Find where the given text appears and provide that cell's center as (x, y) coordinate. 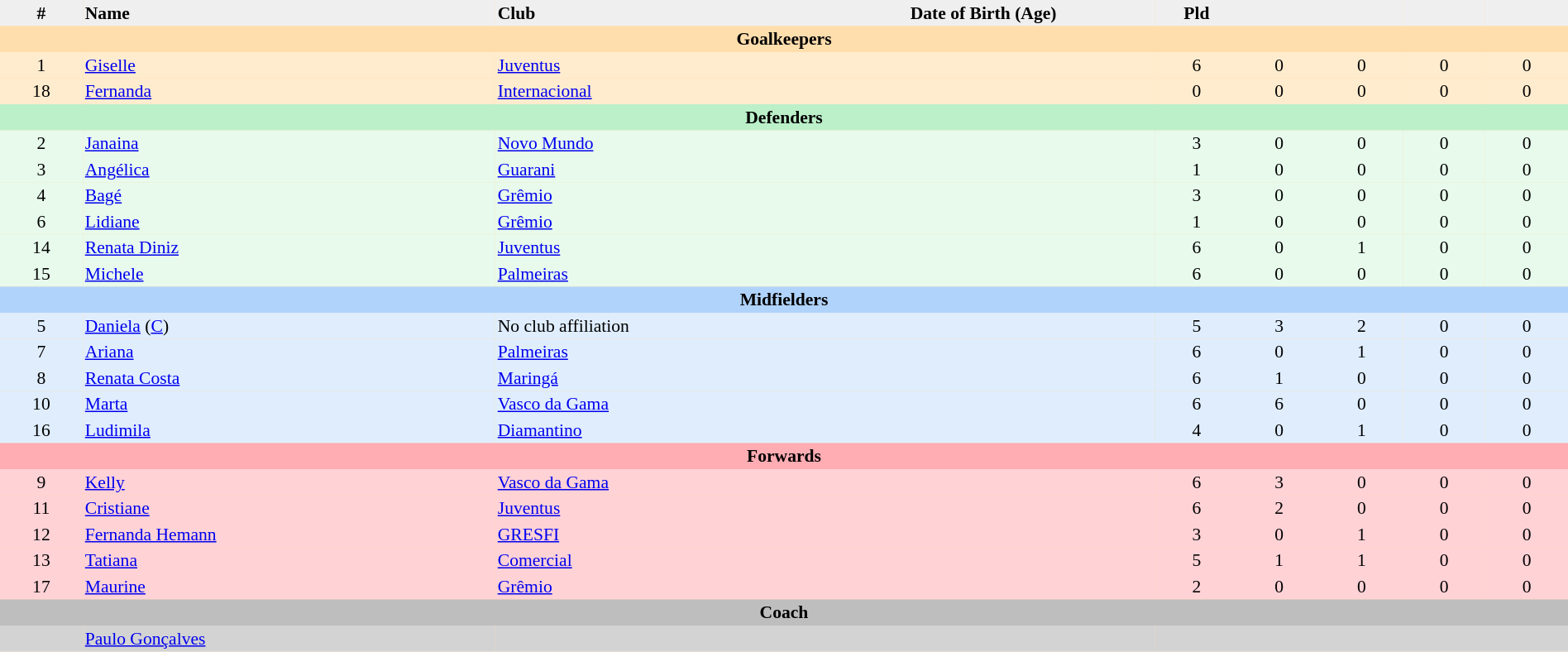
Renata Diniz (289, 248)
17 (41, 587)
16 (41, 430)
Tatiana (289, 561)
7 (41, 352)
9 (41, 482)
Pld (1197, 13)
Fernanda (289, 91)
Angélica (289, 170)
Bagé (289, 195)
18 (41, 91)
Goalkeepers (784, 40)
Lidiane (289, 222)
Defenders (784, 117)
8 (41, 378)
10 (41, 404)
GRESFI (701, 535)
Paulo Gonçalves (289, 639)
Name (289, 13)
Coach (784, 612)
Daniela (C) (289, 326)
14 (41, 248)
11 (41, 508)
Michele (289, 274)
13 (41, 561)
Maringá (701, 378)
Club (701, 13)
Forwards (784, 457)
Internacional (701, 91)
Ariana (289, 352)
Midfielders (784, 300)
Guarani (701, 170)
Marta (289, 404)
# (41, 13)
Ludimila (289, 430)
Kelly (289, 482)
No club affiliation (701, 326)
Date of Birth (Age) (1032, 13)
12 (41, 535)
Fernanda Hemann (289, 535)
Maurine (289, 587)
Comercial (701, 561)
Renata Costa (289, 378)
Giselle (289, 65)
15 (41, 274)
Diamantino (701, 430)
Janaina (289, 144)
Novo Mundo (701, 144)
Cristiane (289, 508)
